Scan for the cell matching the given text and deliver its [x, y] coordinate at center. 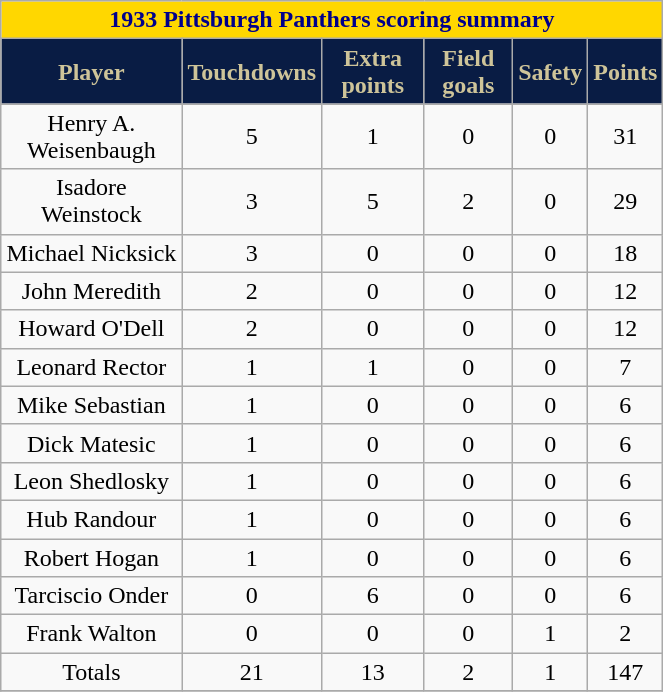
21 [252, 672]
29 [626, 202]
Hub Randour [92, 519]
Mike Sebastian [92, 405]
Howard O'Dell [92, 329]
18 [626, 253]
Robert Hogan [92, 557]
Henry A. Weisenbaugh [92, 136]
Dick Matesic [92, 443]
13 [373, 672]
147 [626, 672]
Leon Shedlosky [92, 481]
Touchdowns [252, 72]
Points [626, 72]
Isadore Weinstock [92, 202]
Field goals [468, 72]
Leonard Rector [92, 367]
Frank Walton [92, 634]
31 [626, 136]
Safety [550, 72]
1933 Pittsburgh Panthers scoring summary [332, 20]
Tarciscio Onder [92, 596]
Extra points [373, 72]
7 [626, 367]
Michael Nicksick [92, 253]
John Meredith [92, 291]
Totals [92, 672]
Player [92, 72]
